Determine the [x, y] coordinate at the center of the cell enclosing the given text.  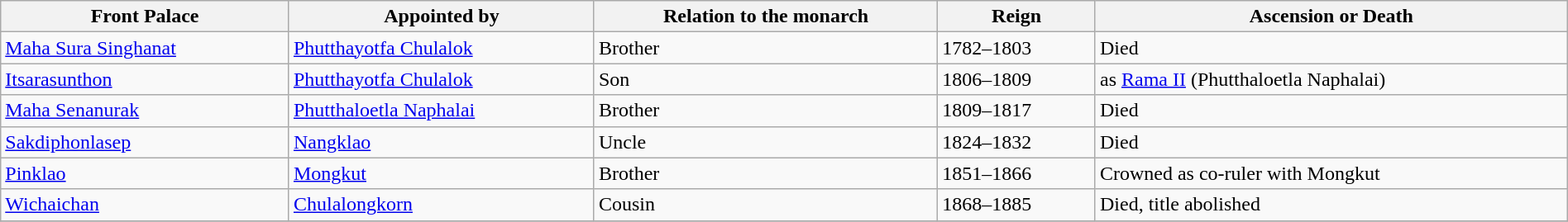
Cousin [766, 205]
Phutthaloetla Naphalai [442, 111]
Relation to the monarch [766, 17]
Ascension or Death [1331, 17]
Died, title abolished [1331, 205]
Appointed by [442, 17]
Itsarasunthon [146, 79]
1824–1832 [1017, 142]
Pinklao [146, 173]
as Rama II (Phutthaloetla Naphalai) [1331, 79]
1851–1866 [1017, 173]
Maha Sura Singhanat [146, 48]
Son [766, 79]
1809–1817 [1017, 111]
Maha Senanurak [146, 111]
Uncle [766, 142]
Mongkut [442, 173]
Chulalongkorn [442, 205]
Crowned as co-ruler with Mongkut [1331, 173]
Front Palace [146, 17]
Nangklao [442, 142]
Sakdiphonlasep [146, 142]
1868–1885 [1017, 205]
Wichaichan [146, 205]
Reign [1017, 17]
1782–1803 [1017, 48]
1806–1809 [1017, 79]
